Detect which cell encompasses the target text, then output its [x, y] center coordinate. 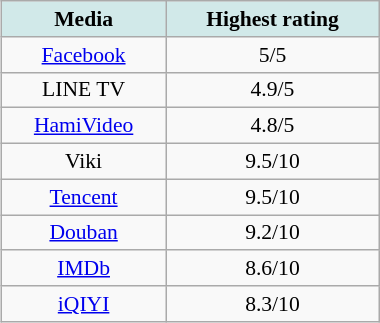
4.9/5 [273, 90]
iQIYI [84, 304]
4.8/5 [273, 126]
Highest rating [273, 19]
HamiVideo [84, 126]
8.6/10 [273, 268]
Douban [84, 232]
Facebook [84, 54]
Media [84, 19]
Tencent [84, 197]
IMDb [84, 268]
5/5 [273, 54]
8.3/10 [273, 304]
9.2/10 [273, 232]
LINE TV [84, 90]
Viki [84, 161]
